Pinpoint the cell where the given text exists, returning its [X, Y] midpoint coordinate. 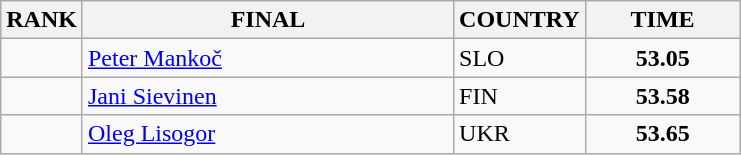
FINAL [268, 20]
SLO [520, 58]
FIN [520, 96]
RANK [42, 20]
UKR [520, 134]
TIME [662, 20]
Oleg Lisogor [268, 134]
Peter Mankoč [268, 58]
Jani Sievinen [268, 96]
53.58 [662, 96]
COUNTRY [520, 20]
53.05 [662, 58]
53.65 [662, 134]
